Detect which cell encompasses the target text, then output its (X, Y) center coordinate. 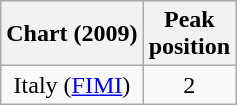
Italy (FIMI) (72, 85)
Chart (2009) (72, 34)
Peakposition (189, 34)
2 (189, 85)
